Detect which cell encompasses the target text, then output its (x, y) center coordinate. 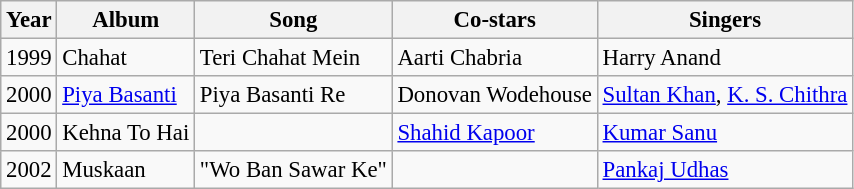
Chahat (126, 58)
Teri Chahat Mein (294, 58)
Shahid Kapoor (494, 133)
Donovan Wodehouse (494, 95)
Album (126, 20)
Harry Anand (725, 58)
Piya Basanti Re (294, 95)
Sultan Khan, K. S. Chithra (725, 95)
Singers (725, 20)
Co-stars (494, 20)
2002 (29, 170)
Kumar Sanu (725, 133)
Muskaan (126, 170)
"Wo Ban Sawar Ke" (294, 170)
Year (29, 20)
Aarti Chabria (494, 58)
Piya Basanti (126, 95)
Pankaj Udhas (725, 170)
1999 (29, 58)
Kehna To Hai (126, 133)
Song (294, 20)
